Scan for the cell matching the given text and deliver its (X, Y) coordinate at center. 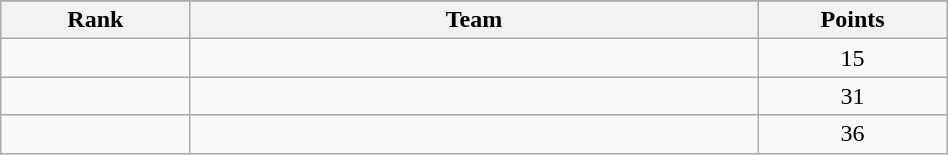
Rank (96, 20)
Team (474, 20)
15 (852, 58)
36 (852, 134)
Points (852, 20)
31 (852, 96)
